Return the (x, y) coordinate for the center point of the cell that contains the specified text.  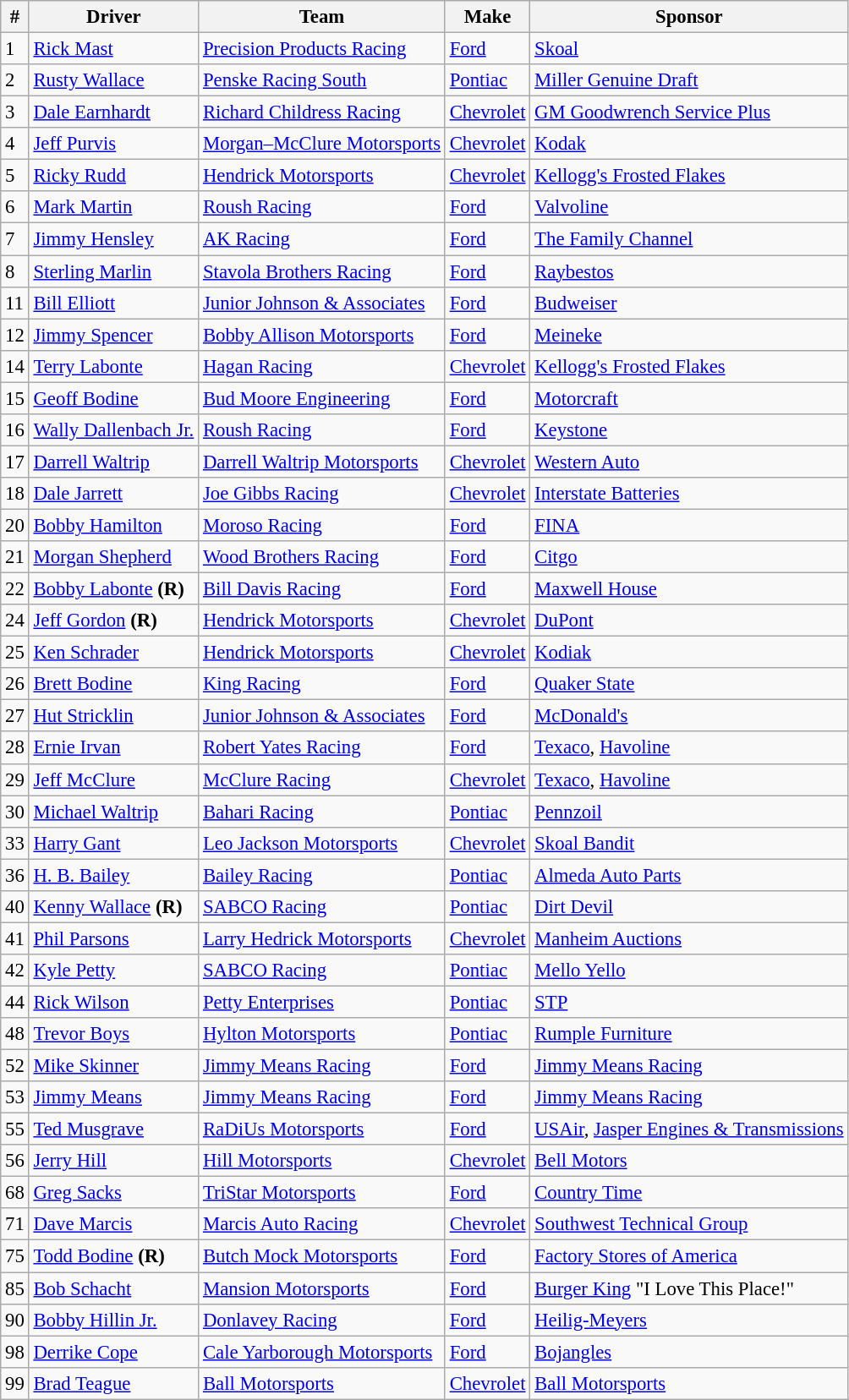
Harry Gant (113, 843)
Interstate Batteries (689, 494)
USAir, Jasper Engines & Transmissions (689, 1129)
STP (689, 1002)
Rick Wilson (113, 1002)
29 (15, 779)
Wally Dallenbach Jr. (113, 430)
TriStar Motorsports (322, 1193)
Jimmy Spencer (113, 335)
Rick Mast (113, 49)
RaDiUs Motorsports (322, 1129)
18 (15, 494)
Trevor Boys (113, 1034)
Ricky Rudd (113, 176)
40 (15, 907)
Geoff Bodine (113, 398)
Bailey Racing (322, 875)
Kodak (689, 144)
Petty Enterprises (322, 1002)
Bill Davis Racing (322, 589)
Brad Teague (113, 1383)
30 (15, 812)
Mark Martin (113, 207)
16 (15, 430)
Motorcraft (689, 398)
98 (15, 1352)
Larry Hedrick Motorsports (322, 938)
Pennzoil (689, 812)
Marcis Auto Racing (322, 1225)
26 (15, 684)
Sponsor (689, 17)
Leo Jackson Motorsports (322, 843)
Heilig-Meyers (689, 1320)
Sterling Marlin (113, 271)
Bahari Racing (322, 812)
Ernie Irvan (113, 748)
68 (15, 1193)
15 (15, 398)
Kyle Petty (113, 971)
H. B. Bailey (113, 875)
Stavola Brothers Racing (322, 271)
Dave Marcis (113, 1225)
Darrell Waltrip (113, 462)
Michael Waltrip (113, 812)
Jeff McClure (113, 779)
21 (15, 557)
36 (15, 875)
Bojangles (689, 1352)
Bud Moore Engineering (322, 398)
Rusty Wallace (113, 80)
Hagan Racing (322, 366)
48 (15, 1034)
Jeff Purvis (113, 144)
42 (15, 971)
71 (15, 1225)
Driver (113, 17)
Morgan Shepherd (113, 557)
2 (15, 80)
Jeff Gordon (R) (113, 621)
Todd Bodine (R) (113, 1256)
7 (15, 239)
The Family Channel (689, 239)
Make (487, 17)
Greg Sacks (113, 1193)
20 (15, 525)
Precision Products Racing (322, 49)
90 (15, 1320)
Kodiak (689, 653)
Robert Yates Racing (322, 748)
Mike Skinner (113, 1066)
14 (15, 366)
Dirt Devil (689, 907)
Jimmy Hensley (113, 239)
Hut Stricklin (113, 716)
Rumple Furniture (689, 1034)
McClure Racing (322, 779)
4 (15, 144)
Jimmy Means (113, 1097)
Richard Childress Racing (322, 112)
Miller Genuine Draft (689, 80)
Team (322, 17)
Brett Bodine (113, 684)
Hill Motorsports (322, 1161)
FINA (689, 525)
Morgan–McClure Motorsports (322, 144)
Phil Parsons (113, 938)
Ted Musgrave (113, 1129)
Cale Yarborough Motorsports (322, 1352)
5 (15, 176)
44 (15, 1002)
28 (15, 748)
22 (15, 589)
Factory Stores of America (689, 1256)
Ken Schrader (113, 653)
GM Goodwrench Service Plus (689, 112)
Skoal (689, 49)
Jerry Hill (113, 1161)
Butch Mock Motorsports (322, 1256)
Derrike Cope (113, 1352)
Bobby Allison Motorsports (322, 335)
Manheim Auctions (689, 938)
17 (15, 462)
12 (15, 335)
Western Auto (689, 462)
Bobby Hamilton (113, 525)
3 (15, 112)
8 (15, 271)
99 (15, 1383)
56 (15, 1161)
11 (15, 303)
Burger King "I Love This Place!" (689, 1288)
Citgo (689, 557)
Bobby Labonte (R) (113, 589)
Penske Racing South (322, 80)
Bob Schacht (113, 1288)
AK Racing (322, 239)
24 (15, 621)
Darrell Waltrip Motorsports (322, 462)
Meineke (689, 335)
25 (15, 653)
1 (15, 49)
Bobby Hillin Jr. (113, 1320)
# (15, 17)
52 (15, 1066)
Keystone (689, 430)
6 (15, 207)
33 (15, 843)
75 (15, 1256)
53 (15, 1097)
Kenny Wallace (R) (113, 907)
Skoal Bandit (689, 843)
Maxwell House (689, 589)
Southwest Technical Group (689, 1225)
Dale Jarrett (113, 494)
41 (15, 938)
Terry Labonte (113, 366)
Dale Earnhardt (113, 112)
Quaker State (689, 684)
Mello Yello (689, 971)
Budweiser (689, 303)
Hylton Motorsports (322, 1034)
King Racing (322, 684)
McDonald's (689, 716)
Joe Gibbs Racing (322, 494)
Country Time (689, 1193)
27 (15, 716)
DuPont (689, 621)
Donlavey Racing (322, 1320)
Mansion Motorsports (322, 1288)
Valvoline (689, 207)
Bell Motors (689, 1161)
Moroso Racing (322, 525)
Raybestos (689, 271)
Almeda Auto Parts (689, 875)
85 (15, 1288)
Wood Brothers Racing (322, 557)
55 (15, 1129)
Bill Elliott (113, 303)
